Capture the cell that displays the provided text and extract its (X, Y) central coordinate. 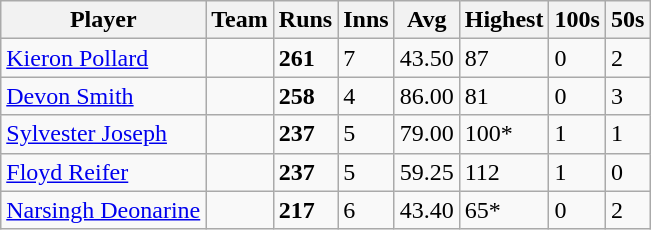
3 (627, 96)
Narsingh Deonarine (104, 210)
81 (504, 96)
Floyd Reifer (104, 172)
Team (240, 20)
Highest (504, 20)
7 (366, 58)
43.40 (426, 210)
86.00 (426, 96)
100* (504, 134)
43.50 (426, 58)
217 (305, 210)
258 (305, 96)
4 (366, 96)
Devon Smith (104, 96)
112 (504, 172)
65* (504, 210)
59.25 (426, 172)
Inns (366, 20)
Player (104, 20)
6 (366, 210)
79.00 (426, 134)
Sylvester Joseph (104, 134)
Kieron Pollard (104, 58)
50s (627, 20)
Runs (305, 20)
261 (305, 58)
Avg (426, 20)
100s (577, 20)
87 (504, 58)
